Output the (x, y) coordinate of the center of the cell containing the given text.  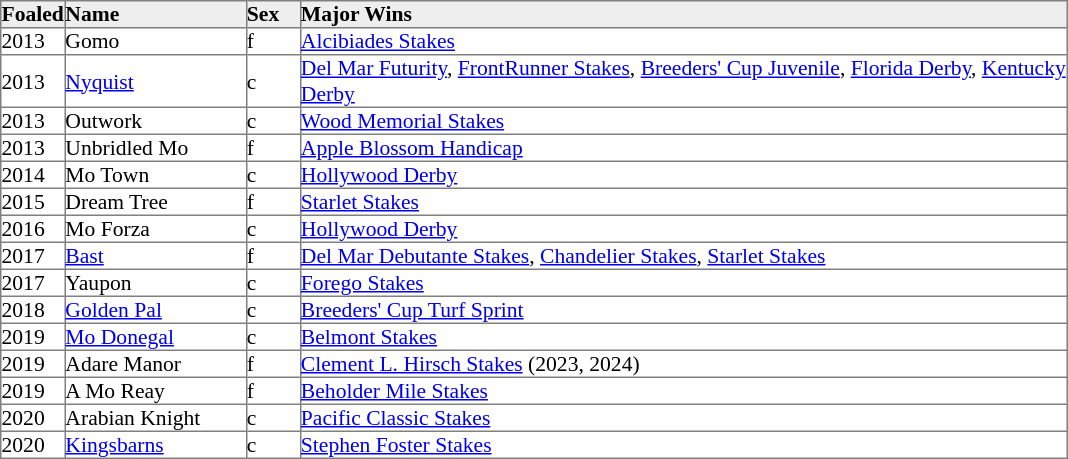
Del Mar Futurity, FrontRunner Stakes, Breeders' Cup Juvenile, Florida Derby, Kentucky Derby (683, 81)
Beholder Mile Stakes (683, 390)
Alcibiades Stakes (683, 42)
Del Mar Debutante Stakes, Chandelier Stakes, Starlet Stakes (683, 256)
Mo Donegal (156, 336)
2018 (33, 310)
Bast (156, 256)
Gomo (156, 42)
Yaupon (156, 282)
Outwork (156, 120)
Starlet Stakes (683, 202)
Name (156, 14)
Mo Town (156, 174)
Major Wins (683, 14)
A Mo Reay (156, 390)
2014 (33, 174)
Nyquist (156, 81)
Belmont Stakes (683, 336)
Apple Blossom Handicap (683, 148)
2016 (33, 228)
Sex (273, 14)
Clement L. Hirsch Stakes (2023, 2024) (683, 364)
Breeders' Cup Turf Sprint (683, 310)
Wood Memorial Stakes (683, 120)
Golden Pal (156, 310)
Arabian Knight (156, 418)
2015 (33, 202)
Unbridled Mo (156, 148)
Pacific Classic Stakes (683, 418)
Kingsbarns (156, 444)
Dream Tree (156, 202)
Adare Manor (156, 364)
Stephen Foster Stakes (683, 444)
Foaled (33, 14)
Forego Stakes (683, 282)
Mo Forza (156, 228)
